For the text-containing cell, return its midpoint in [x, y] coordinate format. 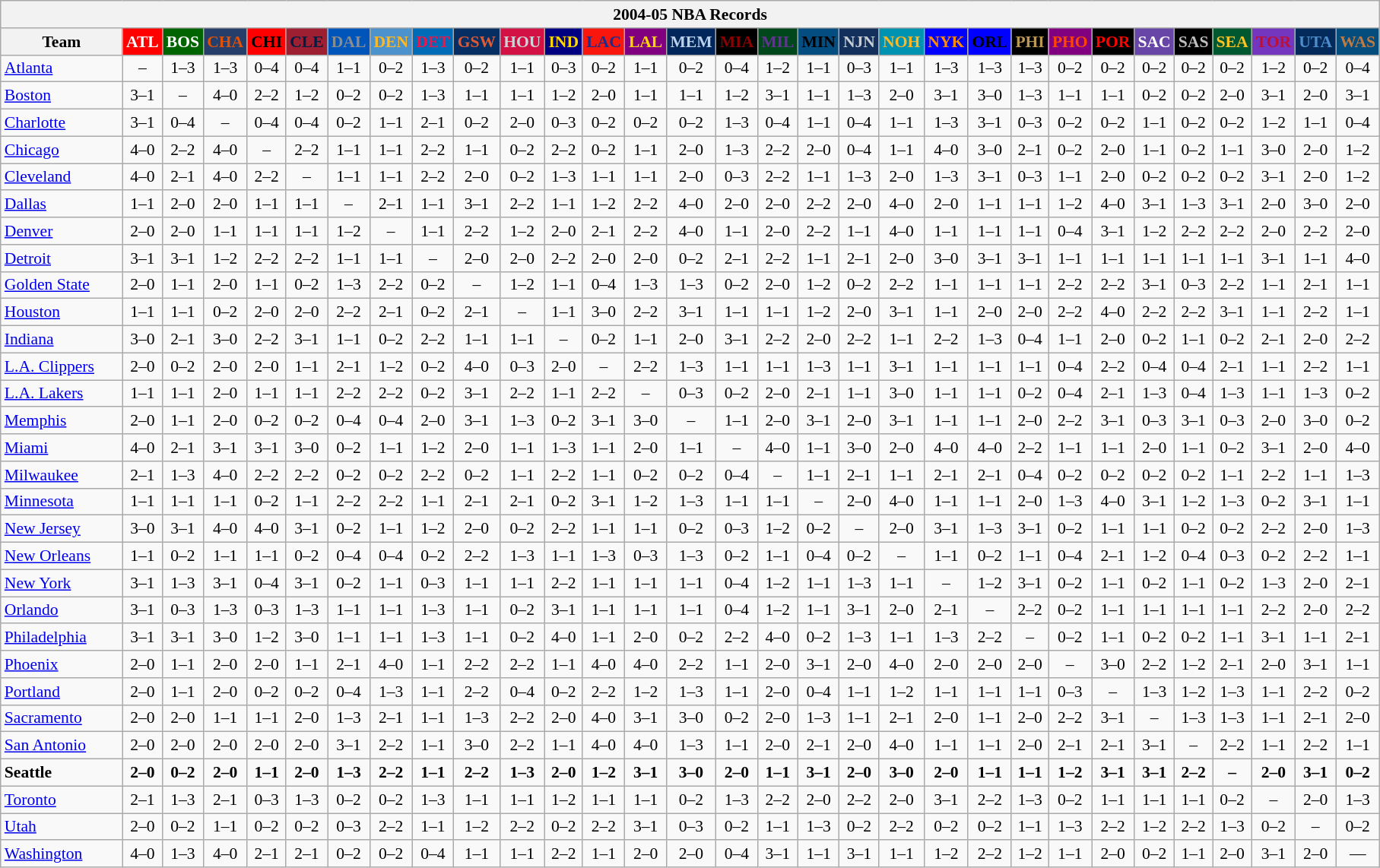
Portland [62, 692]
Washington [62, 854]
CLE [307, 42]
PHI [1029, 42]
Houston [62, 312]
CHI [266, 42]
LAC [604, 42]
Sacramento [62, 718]
New Jersey [62, 529]
MIL [777, 42]
NJN [859, 42]
Atlanta [62, 68]
SAC [1154, 42]
LAL [646, 42]
Golden State [62, 285]
TOR [1274, 42]
DAL [349, 42]
Seattle [62, 773]
MEM [690, 42]
MIN [818, 42]
2004-05 NBA Records [690, 14]
DET [433, 42]
NOH [902, 42]
L.A. Clippers [62, 366]
New Orleans [62, 556]
ATL [143, 42]
NYK [946, 42]
SEA [1232, 42]
Orlando [62, 610]
Toronto [62, 800]
— [1358, 854]
Detroit [62, 258]
IND [563, 42]
New York [62, 583]
WAS [1358, 42]
Chicago [62, 150]
Charlotte [62, 123]
L.A. Lakers [62, 394]
Milwaukee [62, 475]
Boston [62, 96]
Dallas [62, 204]
Indiana [62, 340]
Denver [62, 231]
MIA [737, 42]
HOU [522, 42]
Utah [62, 827]
Philadelphia [62, 638]
PHO [1071, 42]
CHA [225, 42]
Miami [62, 448]
UTA [1315, 42]
GSW [477, 42]
ORL [990, 42]
Cleveland [62, 177]
DEN [391, 42]
SAS [1194, 42]
Memphis [62, 421]
Phoenix [62, 664]
POR [1113, 42]
San Antonio [62, 746]
BOS [182, 42]
Minnesota [62, 502]
Team [62, 42]
